Pinpoint the cell where the given text exists, returning its (x, y) midpoint coordinate. 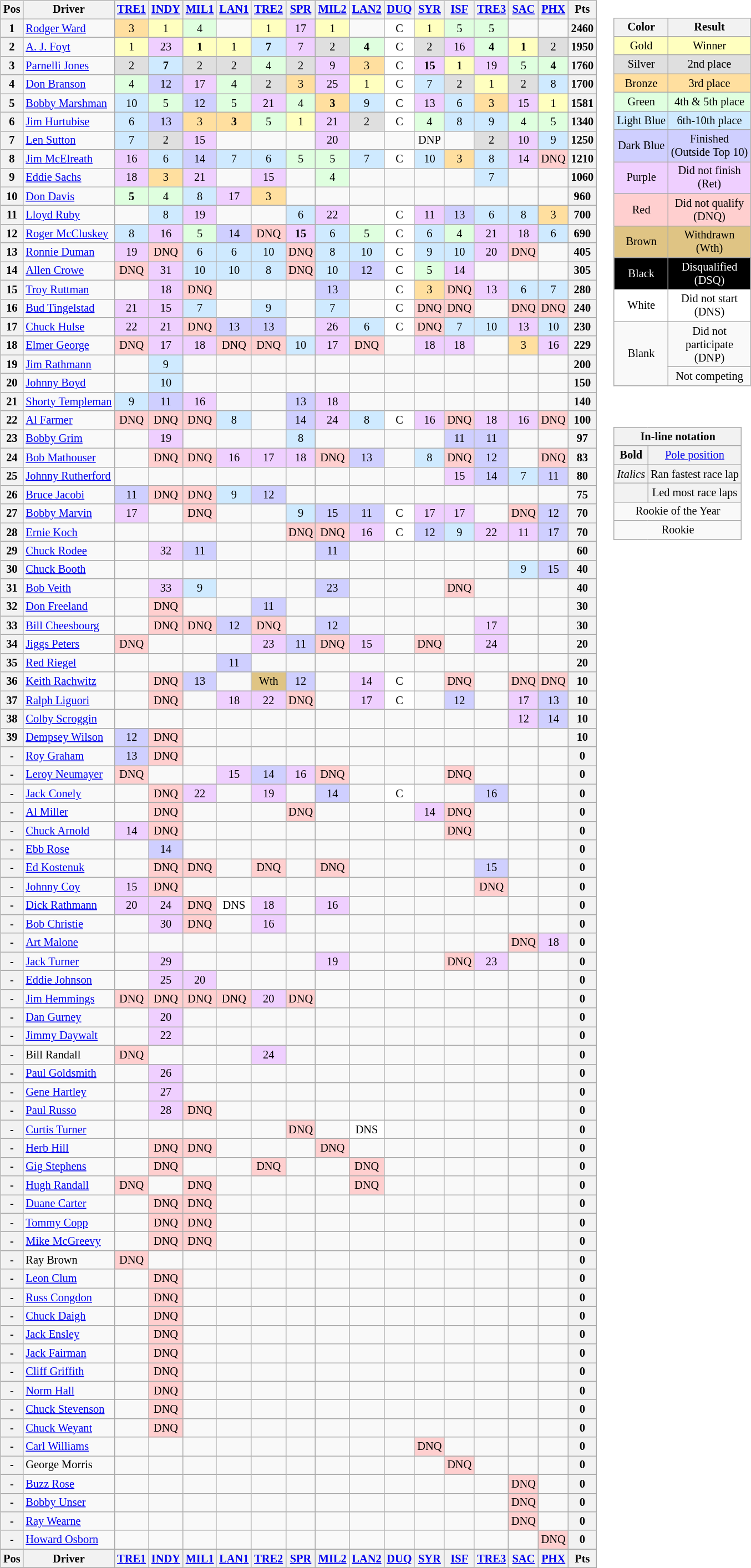
960 (582, 196)
100 (582, 420)
Norm Hall (69, 1391)
George Morris (69, 1465)
Chuck Stevenson (69, 1409)
Result (709, 27)
405 (582, 252)
690 (582, 234)
80 (582, 476)
83 (582, 457)
36 (12, 681)
38 (12, 719)
Art Malone (69, 943)
Finished(Outside Top 10) (709, 146)
4th & 5th place (709, 102)
Rookie (678, 530)
6th-10th place (709, 120)
Gig Stephens (69, 1167)
229 (582, 345)
Did not finish(Ret) (709, 178)
Not competing (709, 376)
Johnny Coy (69, 887)
Bold (631, 455)
Light Blue (641, 120)
Hugh Randall (69, 1185)
Elmer George (69, 345)
Ralph Liguori (69, 700)
Shorty Templeman (69, 401)
A. J. Foyt (69, 47)
230 (582, 327)
Led most race laps (694, 493)
Dick Rathmann (69, 905)
Russ Congdon (69, 1297)
1250 (582, 140)
Color (641, 27)
Parnelli Jones (69, 66)
Bobby Marshman (69, 103)
Paul Goldsmith (69, 1073)
60 (582, 551)
Curtis Turner (69, 1129)
Withdrawn(Wth) (709, 242)
305 (582, 271)
Bob Christie (69, 924)
Gold (641, 46)
Chuck Arnold (69, 831)
Roger McCluskey (69, 234)
Bill Cheesbourg (69, 625)
1581 (582, 103)
Bob Mathouser (69, 457)
Bobby Marvin (69, 513)
Don Branson (69, 84)
Chuck Hulse (69, 327)
1340 (582, 122)
Len Sutton (69, 140)
Blank (641, 354)
700 (582, 215)
1700 (582, 84)
Bobby Unser (69, 1503)
Rookie of the Year (678, 511)
1950 (582, 47)
Carl Williams (69, 1447)
Roy Graham (69, 756)
Bud Tingelstad (69, 308)
In-line notation (678, 437)
Ebb Rose (69, 849)
Ronnie Duman (69, 252)
Leon Clum (69, 1279)
Jack Turner (69, 961)
140 (582, 401)
Brown (641, 242)
Howard Osborn (69, 1540)
Red Riegel (69, 663)
Al Farmer (69, 420)
Bob Veith (69, 588)
Johnny Rutherford (69, 476)
Mike McGreevy (69, 1241)
Eddie Sachs (69, 178)
1060 (582, 178)
Jack Fairman (69, 1353)
Cliff Griffith (69, 1372)
Paul Russo (69, 1111)
Did notparticipate(DNP) (709, 344)
Ernie Koch (69, 532)
Don Freeland (69, 607)
Jack Conely (69, 793)
Jim Hurtubise (69, 122)
Allen Crowe (69, 271)
Colby Scroggin (69, 719)
Leroy Neumayer (69, 775)
Ed Kostenuk (69, 868)
Gene Hartley (69, 1092)
39 (12, 737)
Ran fastest race lap (694, 474)
Jack Ensley (69, 1335)
Tommy Copp (69, 1223)
Red (641, 210)
Black (641, 274)
Dan Gurney (69, 1017)
35 (12, 663)
DNP (429, 140)
Al Miller (69, 812)
Did not qualify(DNQ) (709, 210)
Jimmy Daywalt (69, 1036)
Johnny Boyd (69, 383)
200 (582, 364)
280 (582, 289)
Disqualified(DSQ) (709, 274)
37 (12, 700)
Herb Hill (69, 1148)
Bruce Jacobi (69, 495)
Did not start(DNS) (709, 306)
Ray Brown (69, 1260)
Silver (641, 64)
Chuck Daigh (69, 1316)
Chuck Weyant (69, 1428)
240 (582, 308)
Eddie Johnson (69, 980)
3rd place (709, 83)
Green (641, 102)
Bill Randall (69, 1055)
Bronze (641, 83)
Don Davis (69, 196)
White (641, 306)
Bobby Grim (69, 439)
Dempsey Wilson (69, 737)
34 (12, 644)
97 (582, 439)
Dark Blue (641, 146)
2460 (582, 28)
Jim Rathmann (69, 364)
Ray Wearne (69, 1521)
Wth (268, 681)
Troy Ruttman (69, 289)
Lloyd Ruby (69, 215)
Duane Carter (69, 1204)
2nd place (709, 64)
Chuck Rodee (69, 551)
Pole position (694, 455)
Buzz Rose (69, 1484)
Jiggs Peters (69, 644)
75 (582, 495)
Rodger Ward (69, 28)
Keith Rachwitz (69, 681)
Winner (709, 46)
Chuck Booth (69, 569)
Jim McElreath (69, 159)
Purple (641, 178)
150 (582, 383)
Jim Hemmings (69, 999)
1760 (582, 66)
1210 (582, 159)
Italics (631, 474)
